For the text-containing cell, return its midpoint in [x, y] coordinate format. 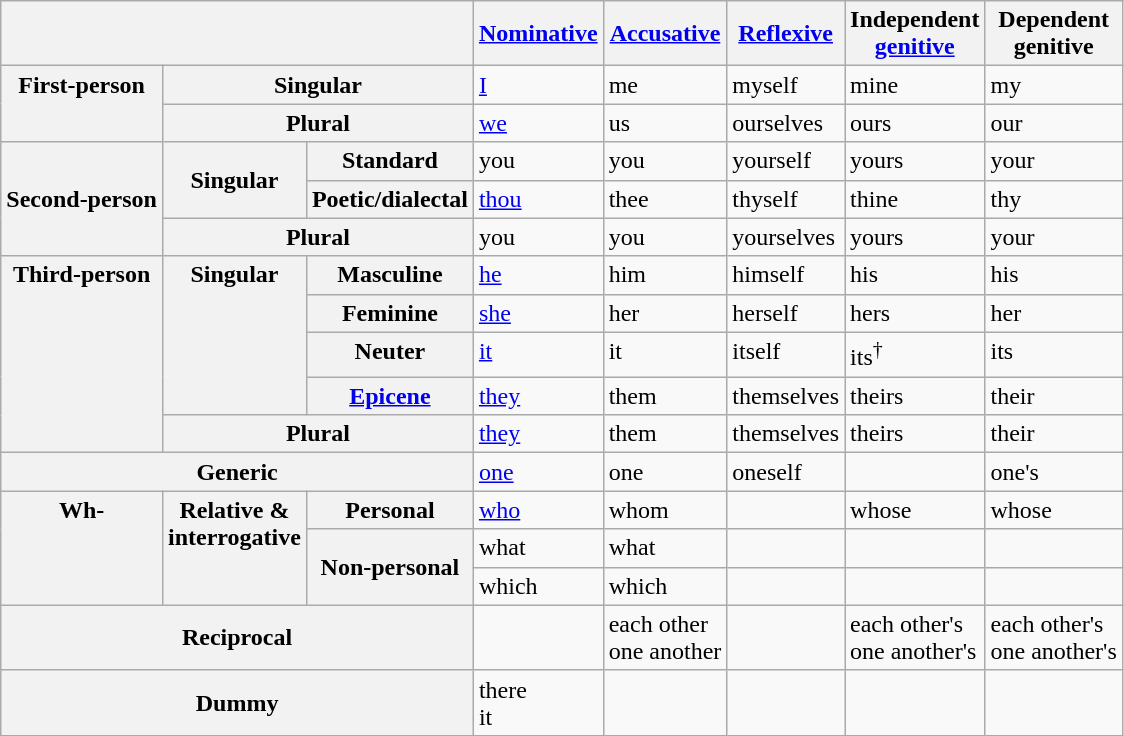
one's [1054, 472]
my [1054, 85]
she [538, 313]
me [665, 85]
Epicene [390, 396]
its [1054, 354]
Masculine [390, 275]
Nominative [538, 34]
I [538, 85]
Dependentgenitive [1054, 34]
himself [786, 275]
myself [786, 85]
herself [786, 313]
thou [538, 199]
itself [786, 354]
First-person [82, 104]
hers [915, 313]
Feminine [390, 313]
Relative &interrogative [234, 548]
Standard [390, 161]
thee [665, 199]
Accusative [665, 34]
Generic [238, 472]
who [538, 510]
us [665, 123]
Non-personal [390, 567]
its† [915, 354]
Wh- [82, 548]
our [1054, 123]
whom [665, 510]
thy [1054, 199]
Independentgenitive [915, 34]
ours [915, 123]
ourselves [786, 123]
him [665, 275]
Reflexive [786, 34]
thyself [786, 199]
we [538, 123]
Poetic/dialectal [390, 199]
thereit [538, 702]
yourselves [786, 237]
each otherone another [665, 638]
Neuter [390, 354]
Personal [390, 510]
mine [915, 85]
he [538, 275]
Third-person [82, 354]
thine [915, 199]
oneself [786, 472]
yourself [786, 161]
Dummy [238, 702]
Reciprocal [238, 638]
Second-person [82, 199]
